Capture the cell that displays the provided text and extract its (x, y) central coordinate. 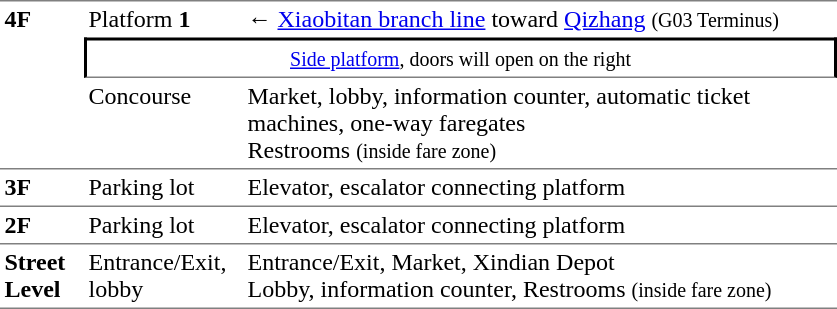
← Xiaobitan branch line toward Qizhang (G03 Terminus) (540, 19)
Street Level (42, 276)
Concourse (164, 124)
2F (42, 226)
4F (42, 85)
3F (42, 189)
Side platform, doors will open on the right (460, 58)
Entrance/Exit, lobby (164, 276)
Platform 1 (164, 19)
Market, lobby, information counter, automatic ticket machines, one-way faregatesRestrooms (inside fare zone) (540, 124)
Entrance/Exit, Market, Xindian DepotLobby, information counter, Restrooms (inside fare zone) (540, 276)
